Scan for the cell matching the given text and deliver its (x, y) coordinate at center. 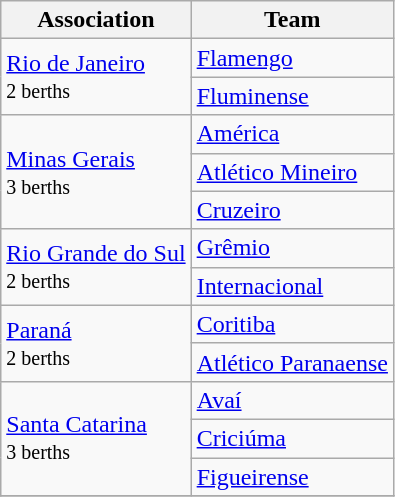
Minas Gerais3 berths (96, 172)
Santa Catarina3 berths (96, 438)
Rio de Janeiro2 berths (96, 77)
Criciúma (292, 438)
Avaí (292, 400)
Coritiba (292, 324)
América (292, 134)
Atlético Mineiro (292, 172)
Team (292, 20)
Internacional (292, 286)
Cruzeiro (292, 210)
Fluminense (292, 96)
Grêmio (292, 248)
Rio Grande do Sul2 berths (96, 267)
Figueirense (292, 477)
Atlético Paranaense (292, 362)
Association (96, 20)
Flamengo (292, 58)
Paraná2 berths (96, 343)
